For the text-containing cell, return its midpoint in [x, y] coordinate format. 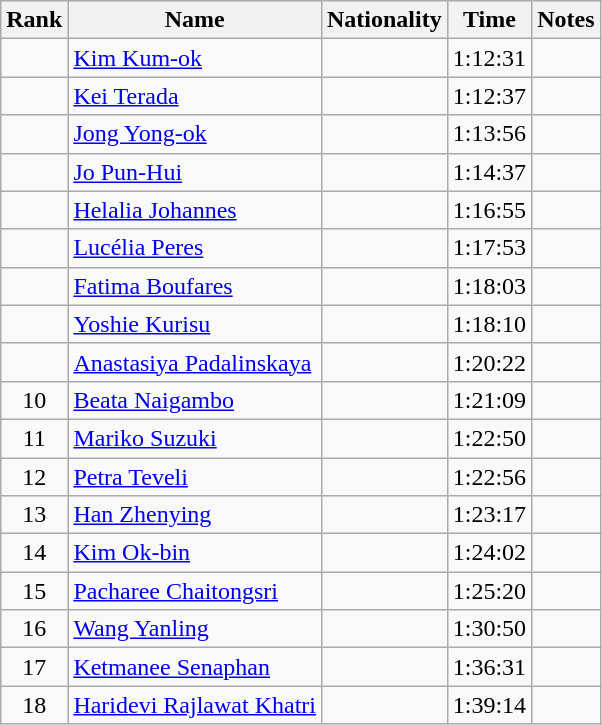
Fatima Boufares [195, 286]
1:18:03 [489, 286]
Ketmanee Senaphan [195, 667]
1:24:02 [489, 553]
Mariko Suzuki [195, 438]
10 [34, 400]
1:18:10 [489, 324]
1:12:31 [489, 58]
Jo Pun-Hui [195, 172]
1:12:37 [489, 96]
1:22:56 [489, 477]
Petra Teveli [195, 477]
1:25:20 [489, 591]
1:30:50 [489, 629]
1:16:55 [489, 210]
1:14:37 [489, 172]
Rank [34, 20]
12 [34, 477]
Kim Kum-ok [195, 58]
1:39:14 [489, 705]
11 [34, 438]
Lucélia Peres [195, 248]
1:21:09 [489, 400]
1:17:53 [489, 248]
1:20:22 [489, 362]
13 [34, 515]
Kim Ok-bin [195, 553]
1:22:50 [489, 438]
1:13:56 [489, 134]
Time [489, 20]
15 [34, 591]
Haridevi Rajlawat Khatri [195, 705]
14 [34, 553]
Jong Yong-ok [195, 134]
Wang Yanling [195, 629]
Han Zhenying [195, 515]
18 [34, 705]
Anastasiya Padalinskaya [195, 362]
Kei Terada [195, 96]
16 [34, 629]
Yoshie Kurisu [195, 324]
17 [34, 667]
1:36:31 [489, 667]
Notes [566, 20]
Pacharee Chaitongsri [195, 591]
Beata Naigambo [195, 400]
Helalia Johannes [195, 210]
Nationality [384, 20]
1:23:17 [489, 515]
Name [195, 20]
